Return (x, y) of the center of cell containing provided text 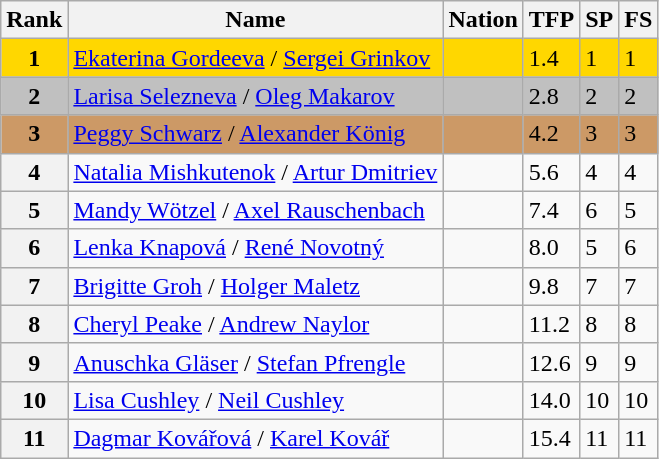
Name (256, 20)
Lenka Knapová / René Novotný (256, 248)
Dagmar Kovářová / Karel Kovář (256, 438)
SP (600, 20)
2.8 (551, 96)
11.2 (551, 324)
Mandy Wötzel / Axel Rauschenbach (256, 210)
8.0 (551, 248)
Natalia Mishkutenok / Artur Dmitriev (256, 172)
Brigitte Groh / Holger Maletz (256, 286)
Rank (34, 20)
Larisa Selezneva / Oleg Makarov (256, 96)
12.6 (551, 362)
Lisa Cushley / Neil Cushley (256, 400)
1.4 (551, 58)
5.6 (551, 172)
Peggy Schwarz / Alexander König (256, 134)
TFP (551, 20)
7.4 (551, 210)
15.4 (551, 438)
14.0 (551, 400)
Nation (483, 20)
9.8 (551, 286)
FS (638, 20)
4.2 (551, 134)
Ekaterina Gordeeva / Sergei Grinkov (256, 58)
Cheryl Peake / Andrew Naylor (256, 324)
Anuschka Gläser / Stefan Pfrengle (256, 362)
